Find where the given text appears and provide that cell's center as (x, y) coordinate. 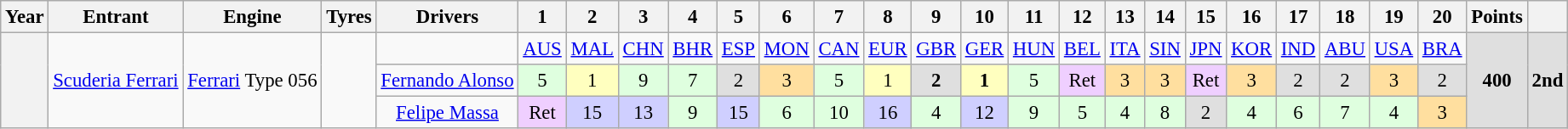
CAN (839, 49)
USA (1393, 49)
Engine (252, 17)
CHN (644, 49)
Entrant (116, 17)
Drivers (448, 17)
ESP (738, 49)
11 (1034, 17)
SIN (1165, 49)
Tyres (349, 17)
MAL (592, 49)
19 (1393, 17)
17 (1297, 17)
IND (1297, 49)
EUR (888, 49)
AUS (542, 49)
400 (1496, 81)
Points (1496, 17)
BRA (1442, 49)
Fernando Alonso (448, 81)
2nd (1548, 81)
18 (1345, 17)
KOR (1251, 49)
Ferrari Type 056 (252, 81)
HUN (1034, 49)
GER (984, 49)
20 (1442, 17)
GBR (936, 49)
BEL (1083, 49)
Felipe Massa (448, 113)
ABU (1345, 49)
JPN (1205, 49)
Scuderia Ferrari (116, 81)
ITA (1125, 49)
14 (1165, 17)
BHR (693, 49)
Year (25, 17)
MON (787, 49)
